Capture the cell that displays the provided text and extract its (x, y) central coordinate. 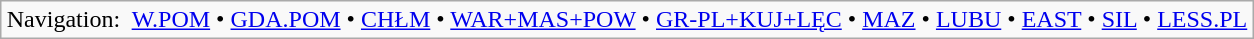
Navigation: W.POM • GDA.POM • CHŁM • WAR+MAS+POW • GR-PL+KUJ+LĘC • MAZ • LUBU • EAST • SIL • LESS.PL (627, 20)
